Scan for the cell matching the given text and deliver its (x, y) coordinate at center. 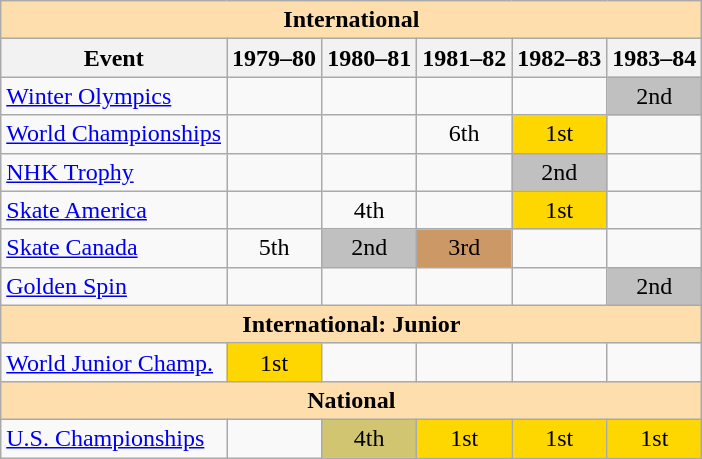
International (352, 20)
Winter Olympics (114, 96)
World Championships (114, 134)
Golden Spin (114, 286)
U.S. Championships (114, 438)
3rd (464, 248)
Skate Canada (114, 248)
1983–84 (654, 58)
1981–82 (464, 58)
5th (274, 248)
1979–80 (274, 58)
Event (114, 58)
International: Junior (352, 324)
6th (464, 134)
World Junior Champ. (114, 362)
NHK Trophy (114, 172)
Skate America (114, 210)
1982–83 (560, 58)
1980–81 (370, 58)
National (352, 400)
